For the text-containing cell, return its midpoint in [x, y] coordinate format. 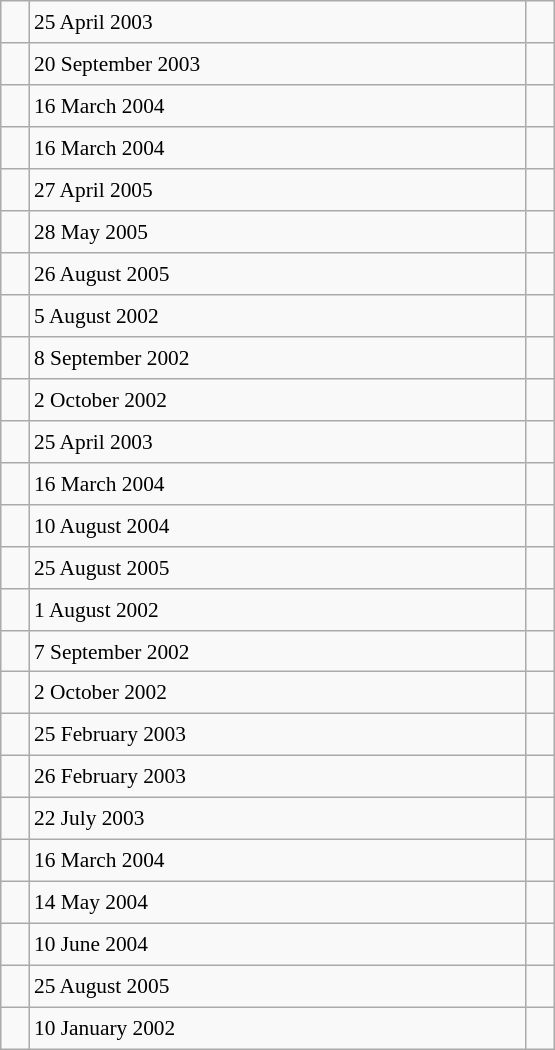
25 February 2003 [278, 735]
22 July 2003 [278, 819]
7 September 2002 [278, 651]
14 May 2004 [278, 903]
27 April 2005 [278, 190]
5 August 2002 [278, 316]
28 May 2005 [278, 232]
10 January 2002 [278, 1028]
10 August 2004 [278, 525]
1 August 2002 [278, 609]
10 June 2004 [278, 945]
8 September 2002 [278, 358]
26 August 2005 [278, 274]
20 September 2003 [278, 64]
26 February 2003 [278, 777]
